Scan for the cell matching the given text and deliver its (x, y) coordinate at center. 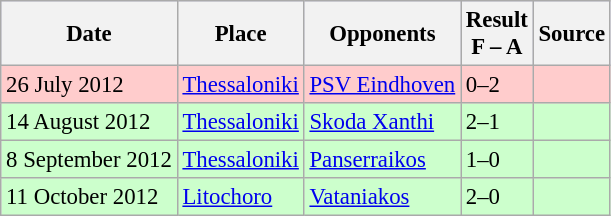
26 July 2012 (89, 85)
Skoda Xanthi (382, 122)
2–1 (498, 122)
1–0 (498, 160)
2–0 (498, 197)
ResultF – A (498, 34)
Litochoro (240, 197)
Date (89, 34)
0–2 (498, 85)
14 August 2012 (89, 122)
PSV Eindhoven (382, 85)
11 October 2012 (89, 197)
Opponents (382, 34)
8 September 2012 (89, 160)
Source (572, 34)
Panserraikos (382, 160)
Place (240, 34)
Vataniakos (382, 197)
